Scan for the cell matching the given text and deliver its (X, Y) coordinate at center. 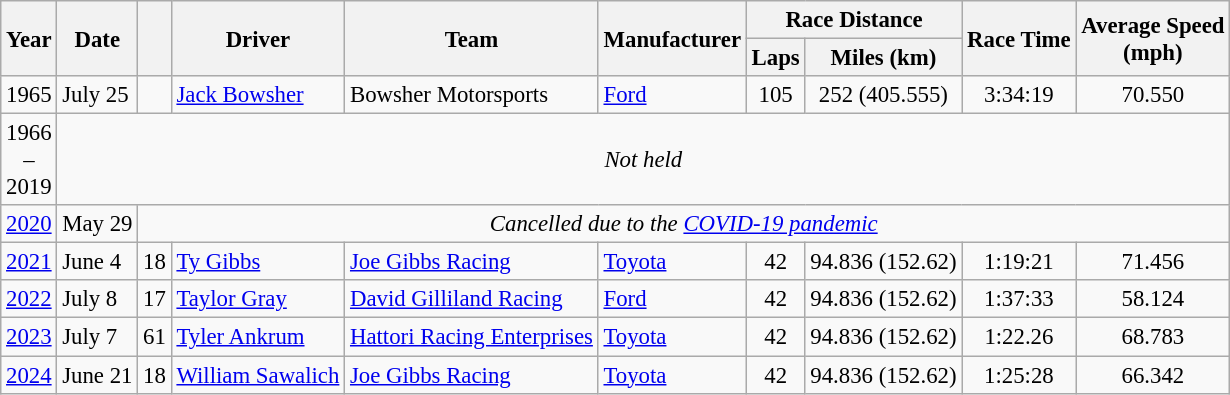
Miles (km) (884, 58)
June 4 (98, 262)
July 25 (98, 95)
Year (29, 38)
Hattori Racing Enterprises (472, 337)
2022 (29, 299)
Team (472, 38)
252 (405.555) (884, 95)
Tyler Ankrum (258, 337)
58.124 (1153, 299)
June 21 (98, 375)
2023 (29, 337)
105 (776, 95)
70.550 (1153, 95)
Cancelled due to the COVID-19 pandemic (684, 224)
Race Distance (854, 20)
66.342 (1153, 375)
Bowsher Motorsports (472, 95)
Date (98, 38)
1965 (29, 95)
1:22.26 (1019, 337)
1:25:28 (1019, 375)
Ty Gibbs (258, 262)
3:34:19 (1019, 95)
Driver (258, 38)
Not held (644, 160)
Laps (776, 58)
Average Speed(mph) (1153, 38)
Jack Bowsher (258, 95)
William Sawalich (258, 375)
July 8 (98, 299)
68.783 (1153, 337)
July 7 (98, 337)
May 29 (98, 224)
71.456 (1153, 262)
1:19:21 (1019, 262)
1966–2019 (29, 160)
David Gilliland Racing (472, 299)
2020 (29, 224)
61 (154, 337)
Taylor Gray (258, 299)
2021 (29, 262)
1:37:33 (1019, 299)
2024 (29, 375)
Race Time (1019, 38)
17 (154, 299)
Manufacturer (672, 38)
